Find where the given text appears and provide that cell's center as (x, y) coordinate. 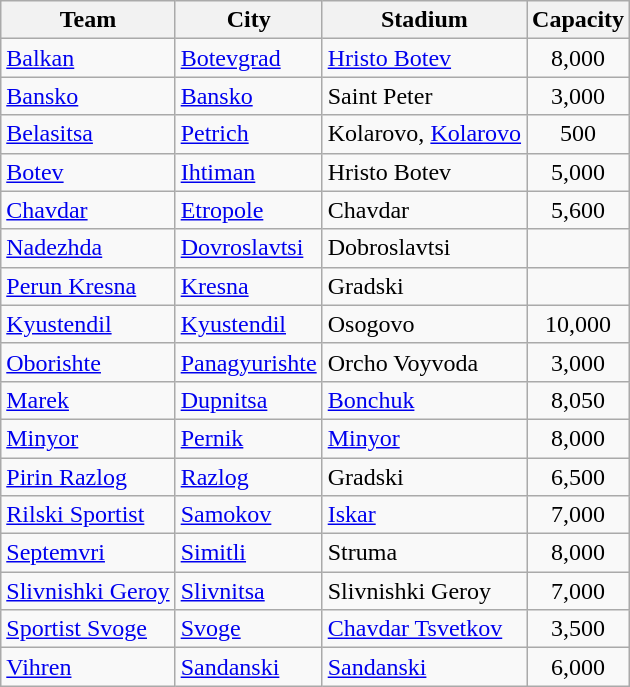
5,600 (578, 210)
Simitli (248, 553)
Razlog (248, 477)
Dovroslavtsi (248, 248)
10,000 (578, 324)
Dobroslavtsi (424, 248)
Dupnitsa (248, 400)
Osogovo (424, 324)
Panagyurishte (248, 362)
Kresna (248, 286)
Bonchuk (424, 400)
Rilski Sportist (88, 515)
Capacity (578, 20)
Ihtiman (248, 172)
Petrich (248, 134)
Samokov (248, 515)
Balkan (88, 58)
6,000 (578, 667)
Slivnitsa (248, 591)
5,000 (578, 172)
Belasitsa (88, 134)
3,500 (578, 629)
Botevgrad (248, 58)
Struma (424, 553)
Orcho Voyvoda (424, 362)
Team (88, 20)
Pirin Razlog (88, 477)
Stadium (424, 20)
6,500 (578, 477)
Nadezhda (88, 248)
Oborishte (88, 362)
Iskar (424, 515)
Etropole (248, 210)
City (248, 20)
Sportist Svoge (88, 629)
Chavdar Tsvetkov (424, 629)
Kolarovo, Kolarovo (424, 134)
8,050 (578, 400)
Vihren (88, 667)
Septemvri (88, 553)
Botev (88, 172)
Perun Kresna (88, 286)
Svoge (248, 629)
Marek (88, 400)
500 (578, 134)
Saint Peter (424, 96)
Pernik (248, 438)
